Search for the cell housing the specified text and yield its [x, y] center coordinate. 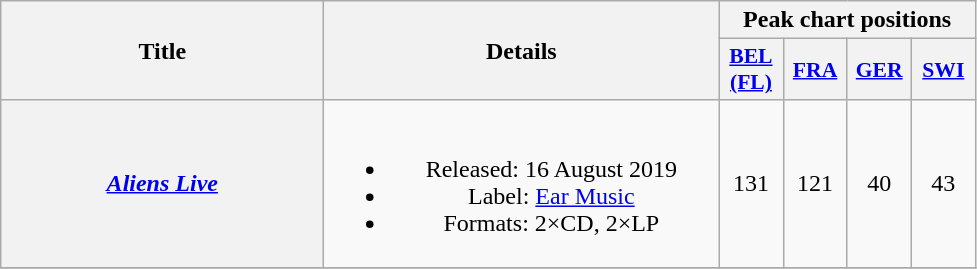
43 [943, 184]
SWI [943, 70]
Peak chart positions [847, 20]
Released: 16 August 2019Label: Ear MusicFormats: 2×CD, 2×LP [522, 184]
GER [879, 70]
40 [879, 184]
121 [815, 184]
Details [522, 50]
Title [162, 50]
131 [751, 184]
FRA [815, 70]
Aliens Live [162, 184]
BEL(FL) [751, 70]
